Output the [X, Y] coordinate of the center of the cell containing the given text.  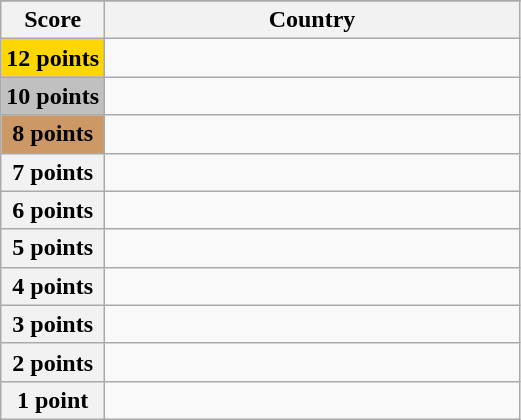
12 points [53, 58]
8 points [53, 134]
Country [312, 20]
10 points [53, 96]
4 points [53, 286]
3 points [53, 324]
7 points [53, 172]
Score [53, 20]
5 points [53, 248]
6 points [53, 210]
1 point [53, 400]
2 points [53, 362]
